Pinpoint the cell where the given text exists, returning its (X, Y) midpoint coordinate. 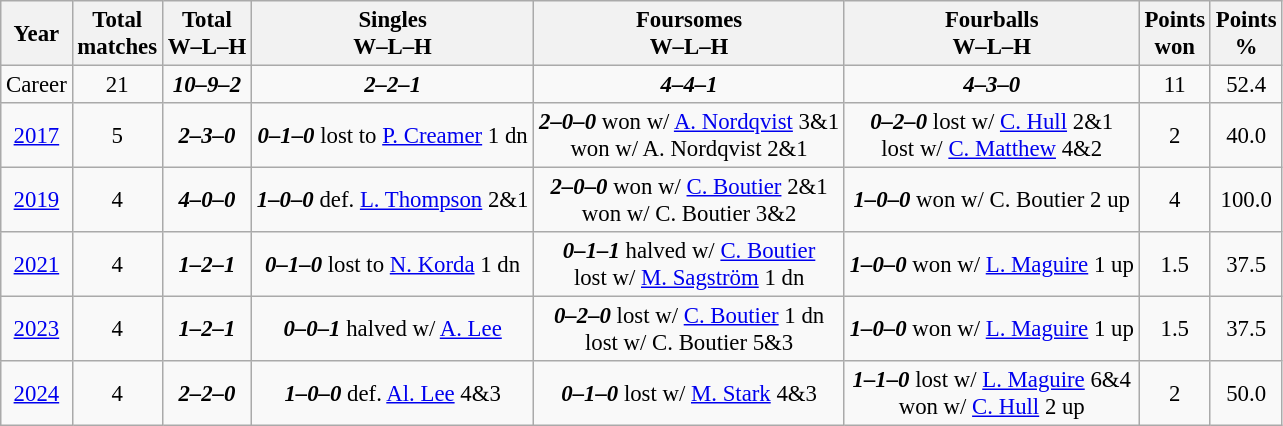
FourballsW–L–H (992, 34)
21 (117, 85)
0–2–0 lost w/ C. Boutier 1 dnlost w/ C. Boutier 5&3 (690, 330)
1–0–0 def. L. Thompson 2&1 (392, 200)
11 (1174, 85)
Career (36, 85)
2021 (36, 264)
100.0 (1246, 200)
2017 (36, 136)
2–0–0 won w/ A. Nordqvist 3&1won w/ A. Nordqvist 2&1 (690, 136)
0–1–0 lost to N. Korda 1 dn (392, 264)
2–0–0 won w/ C. Boutier 2&1won w/ C. Boutier 3&2 (690, 200)
2019 (36, 200)
TotalW–L–H (206, 34)
FoursomesW–L–H (690, 34)
0–1–0 lost to P. Creamer 1 dn (392, 136)
2–3–0 (206, 136)
Totalmatches (117, 34)
4–0–0 (206, 200)
0–2–0 lost w/ C. Hull 2&1lost w/ C. Matthew 4&2 (992, 136)
52.4 (1246, 85)
4–4–1 (690, 85)
Year (36, 34)
2023 (36, 330)
40.0 (1246, 136)
SinglesW–L–H (392, 34)
10–9–2 (206, 85)
0–0–1 halved w/ A. Lee (392, 330)
2–2–1 (392, 85)
Pointswon (1174, 34)
1–0–0 won w/ C. Boutier 2 up (992, 200)
2 (1174, 136)
0–1–1 halved w/ C. Boutier lost w/ M. Sagström 1 dn (690, 264)
5 (117, 136)
Points% (1246, 34)
4–3–0 (992, 85)
